Identify which cell holds the provided text, then report its (X, Y) central coordinate. 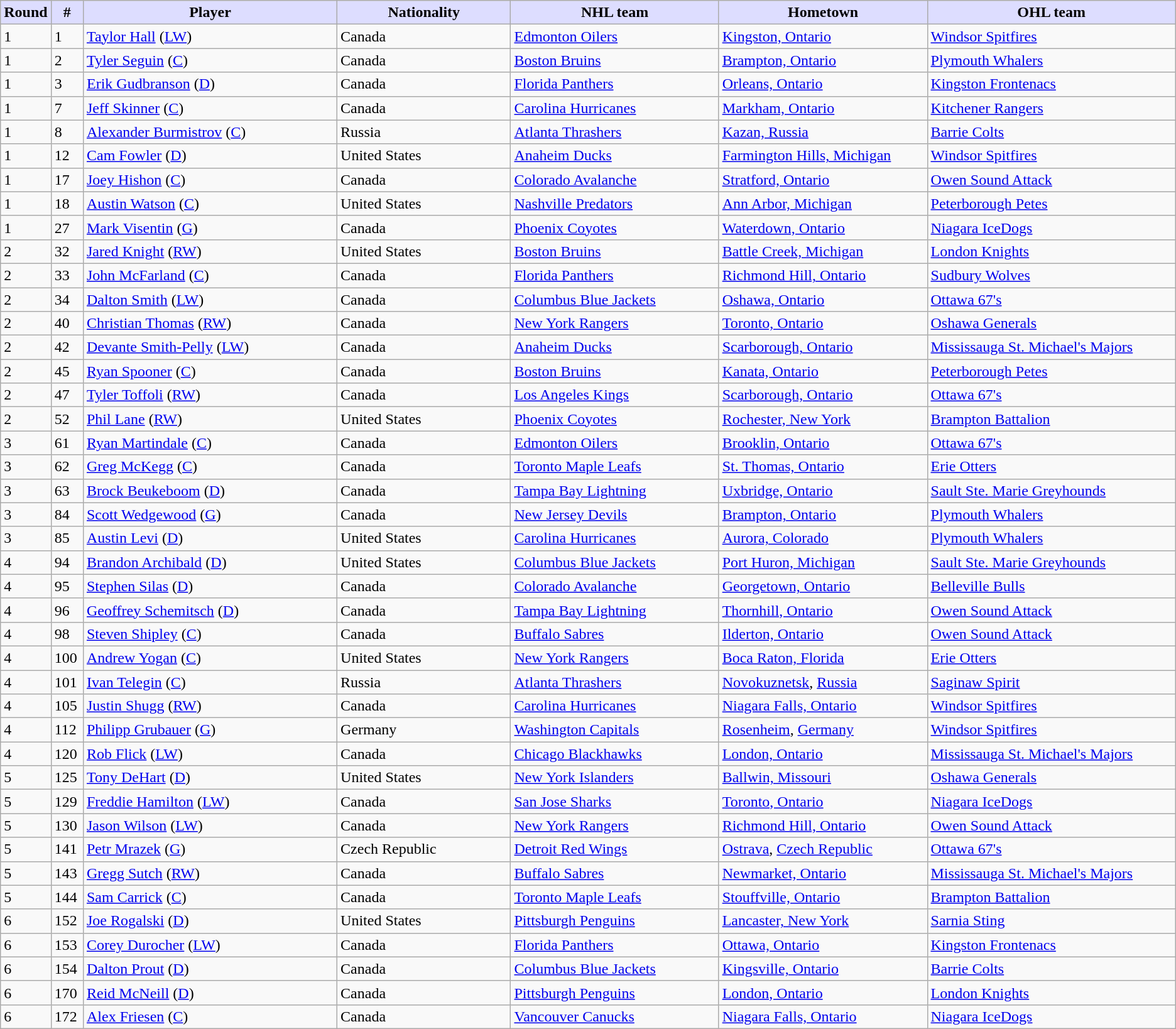
153 (67, 945)
Saginaw Spirit (1052, 682)
# (67, 13)
Nashville Predators (614, 204)
Rosenheim, Germany (823, 730)
17 (67, 180)
Reid McNeill (D) (210, 993)
94 (67, 562)
Kazan, Russia (823, 132)
Hometown (823, 13)
Georgetown, Ontario (823, 586)
Tyler Toffoli (RW) (210, 395)
52 (67, 419)
12 (67, 156)
Corey Durocher (LW) (210, 945)
Austin Levi (D) (210, 538)
Taylor Hall (LW) (210, 36)
Kanata, Ontario (823, 371)
Joe Rogalski (D) (210, 921)
101 (67, 682)
Sarnia Sting (1052, 921)
Gregg Sutch (RW) (210, 873)
Boca Raton, Florida (823, 658)
96 (67, 610)
Phil Lane (RW) (210, 419)
Alexander Burmistrov (C) (210, 132)
Mark Visentin (G) (210, 227)
Stouffville, Ontario (823, 897)
Ottawa, Ontario (823, 945)
Alex Friesen (C) (210, 1016)
95 (67, 586)
Joey Hishon (C) (210, 180)
143 (67, 873)
Orleans, Ontario (823, 84)
112 (67, 730)
61 (67, 443)
18 (67, 204)
27 (67, 227)
Aurora, Colorado (823, 538)
45 (67, 371)
Waterdown, Ontario (823, 227)
105 (67, 706)
Tony DeHart (D) (210, 778)
Ryan Martindale (C) (210, 443)
125 (67, 778)
Oshawa, Ontario (823, 300)
Austin Watson (C) (210, 204)
Ivan Telegin (C) (210, 682)
Dalton Prout (D) (210, 969)
New York Islanders (614, 778)
154 (67, 969)
Lancaster, New York (823, 921)
Erik Gudbranson (D) (210, 84)
Vancouver Canucks (614, 1016)
Kingston, Ontario (823, 36)
Chicago Blackhawks (614, 754)
129 (67, 802)
33 (67, 275)
34 (67, 300)
San Jose Sharks (614, 802)
47 (67, 395)
John McFarland (C) (210, 275)
170 (67, 993)
Freddie Hamilton (LW) (210, 802)
Novokuznetsk, Russia (823, 682)
Jeff Skinner (C) (210, 108)
Sudbury Wolves (1052, 275)
Philipp Grubauer (G) (210, 730)
Los Angeles Kings (614, 395)
Sam Carrick (C) (210, 897)
Detroit Red Wings (614, 849)
144 (67, 897)
63 (67, 491)
8 (67, 132)
Ryan Spooner (C) (210, 371)
Ostrava, Czech Republic (823, 849)
Tyler Seguin (C) (210, 60)
OHL team (1052, 13)
Kitchener Rangers (1052, 108)
Germany (424, 730)
Kingsville, Ontario (823, 969)
Rochester, New York (823, 419)
7 (67, 108)
Player (210, 13)
Dalton Smith (LW) (210, 300)
100 (67, 658)
Christian Thomas (RW) (210, 324)
New Jersey Devils (614, 514)
Thornhill, Ontario (823, 610)
141 (67, 849)
Uxbridge, Ontario (823, 491)
St. Thomas, Ontario (823, 467)
Devante Smith-Pelly (LW) (210, 347)
Stephen Silas (D) (210, 586)
Brooklin, Ontario (823, 443)
Stratford, Ontario (823, 180)
130 (67, 825)
Justin Shugg (RW) (210, 706)
Steven Shipley (C) (210, 634)
32 (67, 251)
84 (67, 514)
Scott Wedgewood (G) (210, 514)
Nationality (424, 13)
85 (67, 538)
Washington Capitals (614, 730)
Belleville Bulls (1052, 586)
Round (26, 13)
172 (67, 1016)
Brandon Archibald (D) (210, 562)
Rob Flick (LW) (210, 754)
Ann Arbor, Michigan (823, 204)
Cam Fowler (D) (210, 156)
Port Huron, Michigan (823, 562)
152 (67, 921)
Jared Knight (RW) (210, 251)
Ballwin, Missouri (823, 778)
Geoffrey Schemitsch (D) (210, 610)
Andrew Yogan (C) (210, 658)
98 (67, 634)
40 (67, 324)
Jason Wilson (LW) (210, 825)
Newmarket, Ontario (823, 873)
Markham, Ontario (823, 108)
Brock Beukeboom (D) (210, 491)
42 (67, 347)
120 (67, 754)
Farmington Hills, Michigan (823, 156)
62 (67, 467)
Ilderton, Ontario (823, 634)
Czech Republic (424, 849)
Battle Creek, Michigan (823, 251)
Petr Mrazek (G) (210, 849)
NHL team (614, 13)
Greg McKegg (C) (210, 467)
